Scan for the cell matching the given text and deliver its [x, y] coordinate at center. 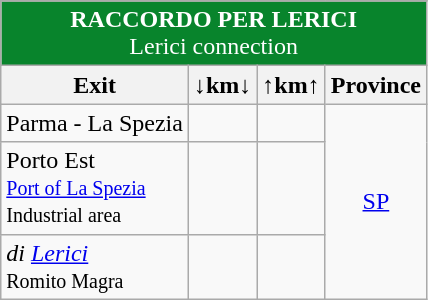
di Lerici Romito Magra [95, 266]
Parma - La Spezia [95, 123]
↑km↑ [291, 85]
RACCORDO PER LERICILerici connection [214, 34]
Porto Est Port of La Spezia Industrial area [95, 188]
↓km↓ [222, 85]
Exit [95, 85]
SP [376, 202]
Province [376, 85]
